Detect which cell encompasses the target text, then output its (x, y) center coordinate. 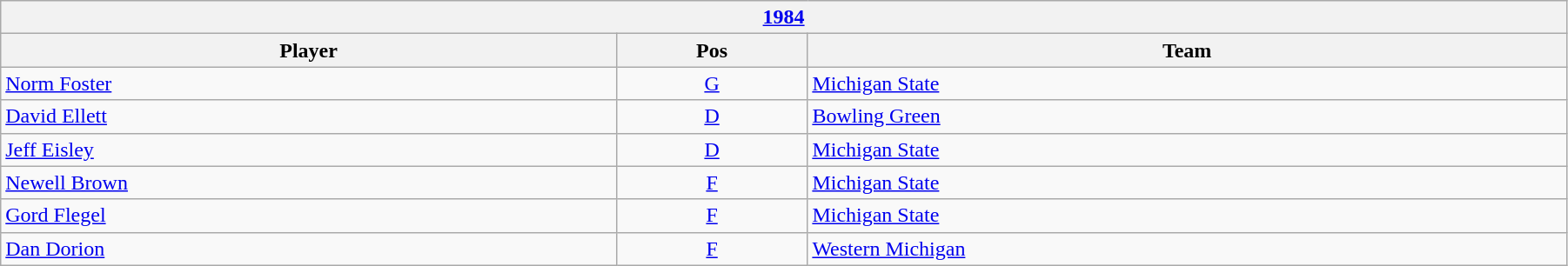
Western Michigan (1187, 249)
David Ellett (309, 116)
1984 (784, 17)
Norm Foster (309, 83)
Bowling Green (1187, 116)
Pos (712, 50)
G (712, 83)
Jeff Eisley (309, 150)
Dan Dorion (309, 249)
Gord Flegel (309, 216)
Player (309, 50)
Team (1187, 50)
Newell Brown (309, 183)
